Return the (X, Y) coordinate for the center point of the cell that contains the specified text.  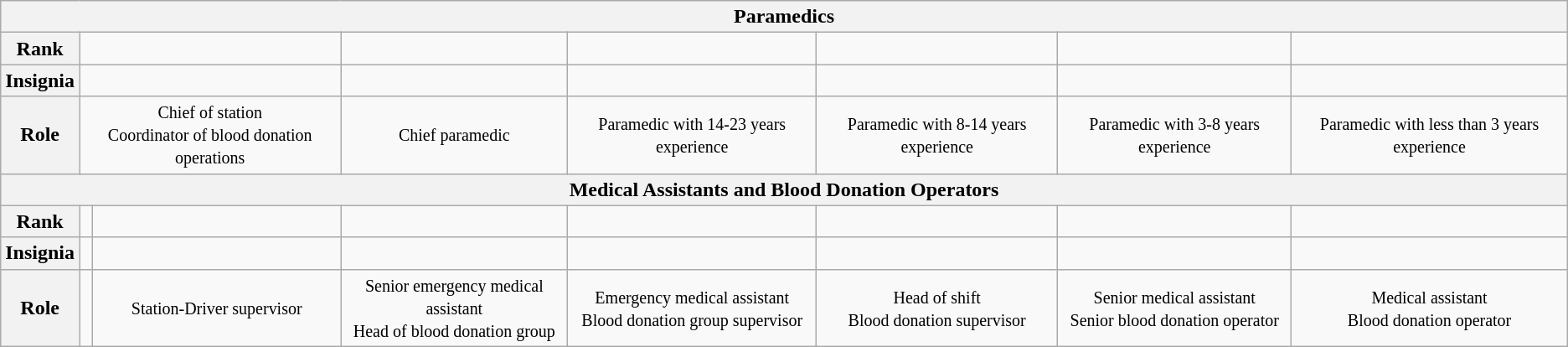
Station-Driver supervisor (217, 308)
Paramedic with 14-23 years experience (692, 135)
Paramedic with 3-8 years experience (1174, 135)
Paramedic with less than 3 years experience (1429, 135)
Head of shiftBlood donation supervisor (937, 308)
Chief paramedic (454, 135)
Medical assistantBlood donation operator (1429, 308)
Medical Assistants and Blood Donation Operators (784, 189)
Senior medical assistantSenior blood donation operator (1174, 308)
Senior emergency medical assistantHead of blood donation group (454, 308)
Chief of stationCoordinator of blood donation operations (210, 135)
Paramedics (784, 17)
Emergency medical assistantBlood donation group supervisor (692, 308)
Paramedic with 8-14 years experience (937, 135)
